From the cell containing the given text, extract its center point as [X, Y] coordinate. 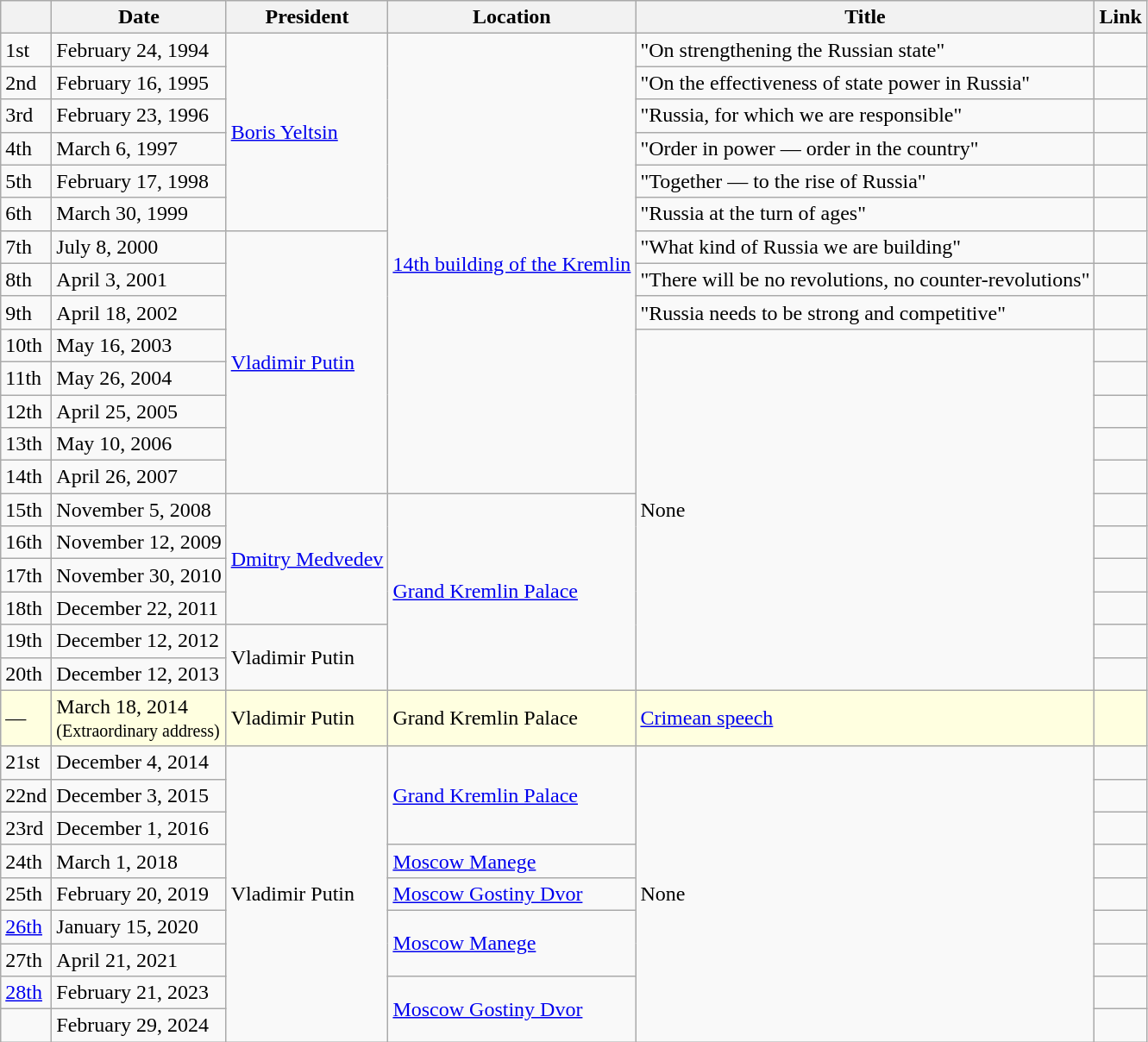
Location [512, 17]
"Order in power — order in the country" [865, 148]
"There will be no revolutions, no counter-revolutions" [865, 279]
February 17, 1998 [139, 181]
27th [26, 960]
Link [1120, 17]
"Russia at the turn of ages" [865, 214]
March 30, 1999 [139, 214]
President [307, 17]
December 3, 2015 [139, 795]
4th [26, 148]
April 18, 2002 [139, 312]
February 29, 2024 [139, 1026]
— [26, 718]
Boris Yeltsin [307, 132]
1st [26, 50]
April 25, 2005 [139, 411]
"On strengthening the Russian state" [865, 50]
May 10, 2006 [139, 444]
Date [139, 17]
November 5, 2008 [139, 510]
March 1, 2018 [139, 861]
May 16, 2003 [139, 345]
24th [26, 861]
14th building of the Kremlin [512, 264]
16th [26, 543]
20th [26, 674]
December 12, 2013 [139, 674]
February 16, 1995 [139, 83]
"Russia, for which we are responsible" [865, 116]
December 4, 2014 [139, 763]
2nd [26, 83]
9th [26, 312]
May 26, 2004 [139, 378]
15th [26, 510]
February 21, 2023 [139, 993]
18th [26, 608]
April 3, 2001 [139, 279]
14th [26, 477]
April 21, 2021 [139, 960]
28th [26, 993]
5th [26, 181]
March 18, 2014(Extraordinary address) [139, 718]
17th [26, 575]
January 15, 2020 [139, 926]
Title [865, 17]
February 24, 1994 [139, 50]
Crimean speech [865, 718]
23rd [26, 828]
July 8, 2000 [139, 247]
6th [26, 214]
"On the effectiveness of state power in Russia" [865, 83]
"Together — to the rise of Russia" [865, 181]
10th [26, 345]
8th [26, 279]
22nd [26, 795]
26th [26, 926]
March 6, 1997 [139, 148]
December 1, 2016 [139, 828]
November 30, 2010 [139, 575]
12th [26, 411]
21st [26, 763]
Dmitry Medvedev [307, 559]
"Russia needs to be strong and competitive" [865, 312]
April 26, 2007 [139, 477]
11th [26, 378]
3rd [26, 116]
December 12, 2012 [139, 641]
November 12, 2009 [139, 543]
7th [26, 247]
"What kind of Russia we are building" [865, 247]
February 20, 2019 [139, 894]
December 22, 2011 [139, 608]
25th [26, 894]
13th [26, 444]
19th [26, 641]
February 23, 1996 [139, 116]
